For the text-containing cell, return its midpoint in [x, y] coordinate format. 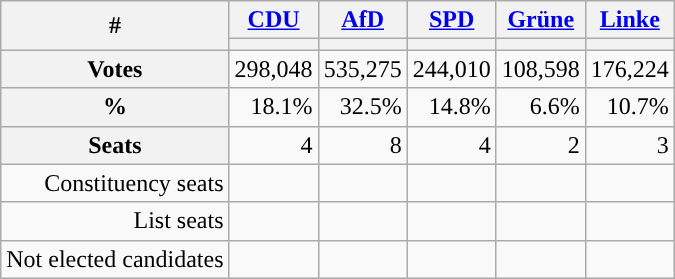
Constituency seats [115, 183]
176,224 [630, 69]
298,048 [274, 69]
14.8% [452, 107]
Seats [115, 145]
2 [540, 145]
6.6% [540, 107]
244,010 [452, 69]
Grüne [540, 20]
% [115, 107]
108,598 [540, 69]
# [115, 26]
AfD [362, 20]
10.7% [630, 107]
535,275 [362, 69]
3 [630, 145]
SPD [452, 20]
18.1% [274, 107]
Linke [630, 20]
CDU [274, 20]
Votes [115, 69]
8 [362, 145]
32.5% [362, 107]
List seats [115, 221]
Not elected candidates [115, 259]
